Provide the (X, Y) coordinate of the cell's center where the given text is located.  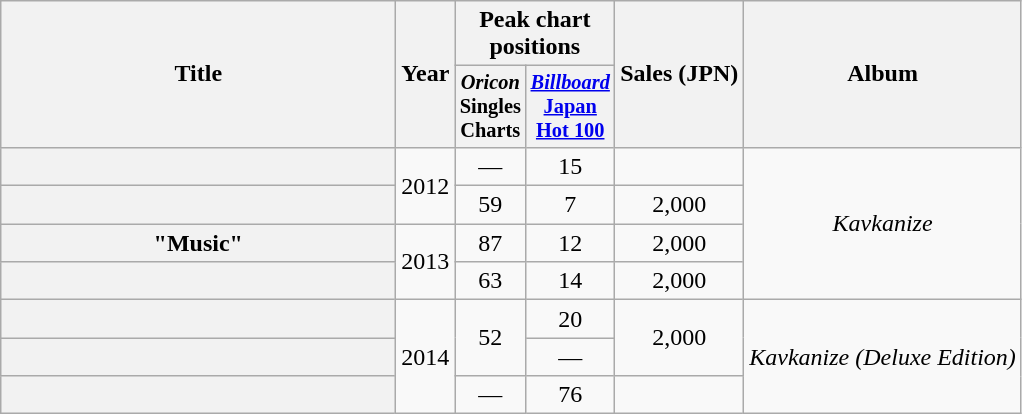
Billboard Japan Hot 100 (570, 107)
Title (198, 74)
63 (490, 281)
2012 (426, 185)
2014 (426, 357)
Year (426, 74)
Album (883, 74)
"Music" (198, 243)
Sales (JPN) (680, 74)
Oricon Singles Charts (490, 107)
87 (490, 243)
14 (570, 281)
Kavkanize (883, 223)
7 (570, 205)
59 (490, 205)
12 (570, 243)
76 (570, 395)
15 (570, 166)
2013 (426, 262)
Peak chart positions (535, 34)
52 (490, 338)
20 (570, 319)
Kavkanize (Deluxe Edition) (883, 357)
